From the cell containing the given text, extract its center point as [x, y] coordinate. 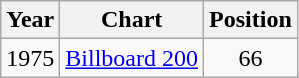
1975 [30, 58]
66 [251, 58]
Year [30, 20]
Billboard 200 [132, 58]
Chart [132, 20]
Position [251, 20]
